Provide the [X, Y] coordinate of the cell's center where the given text is located.  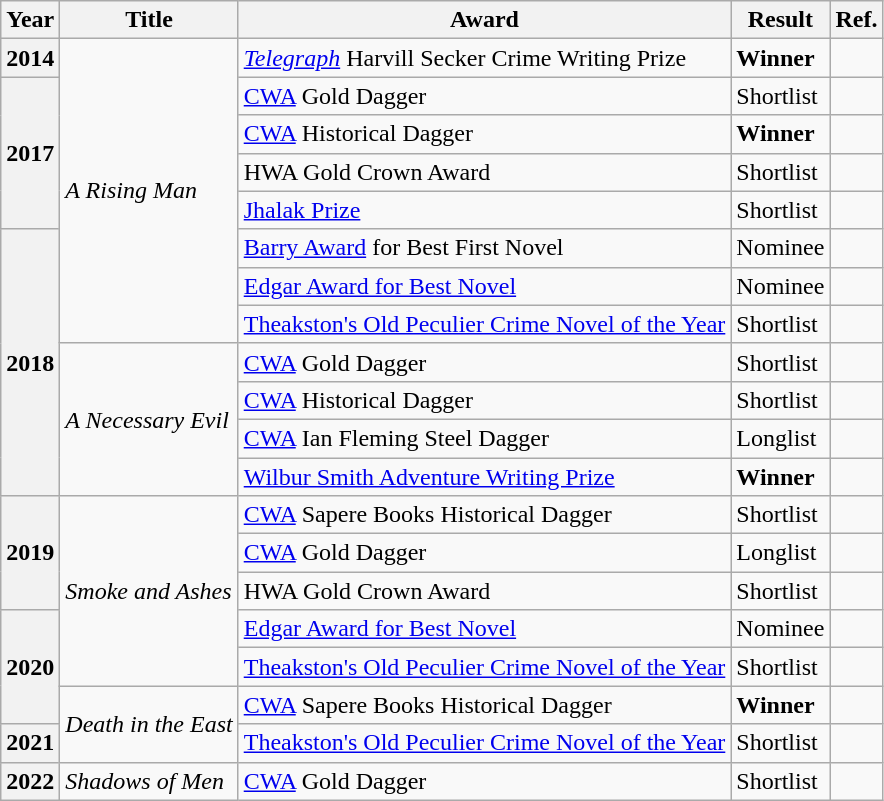
Year [30, 20]
CWA Ian Fleming Steel Dagger [484, 438]
Shadows of Men [149, 781]
2020 [30, 667]
Result [780, 20]
Jhalak Prize [484, 210]
Ref. [856, 20]
Wilbur Smith Adventure Writing Prize [484, 477]
A Necessary Evil [149, 419]
Death in the East [149, 724]
Barry Award for Best First Novel [484, 248]
2019 [30, 553]
2014 [30, 58]
Award [484, 20]
2021 [30, 743]
2017 [30, 153]
2018 [30, 362]
2022 [30, 781]
A Rising Man [149, 191]
Smoke and Ashes [149, 591]
Telegraph Harvill Secker Crime Writing Prize [484, 58]
Title [149, 20]
